From the cell containing the given text, extract its center point as (x, y) coordinate. 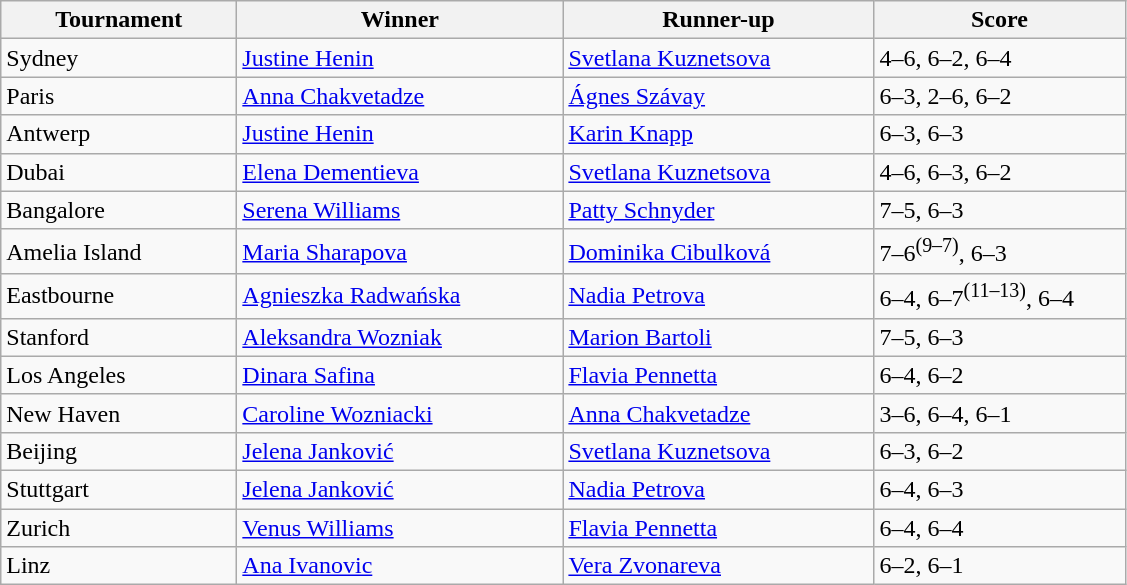
Maria Sharapova (400, 252)
6–4, 6–7(11–13), 6–4 (1000, 296)
Ana Ivanovic (400, 566)
Ágnes Szávay (718, 96)
Sydney (119, 58)
6–2, 6–1 (1000, 566)
Amelia Island (119, 252)
Vera Zvonareva (718, 566)
Beijing (119, 451)
Eastbourne (119, 296)
Agnieszka Radwańska (400, 296)
New Haven (119, 413)
Dinara Safina (400, 375)
Tournament (119, 20)
4–6, 6–2, 6–4 (1000, 58)
6–3, 6–3 (1000, 134)
Los Angeles (119, 375)
Caroline Wozniacki (400, 413)
Bangalore (119, 210)
Dubai (119, 172)
Stuttgart (119, 489)
Paris (119, 96)
Venus Williams (400, 528)
Serena Williams (400, 210)
Winner (400, 20)
6–3, 2–6, 6–2 (1000, 96)
Linz (119, 566)
6–4, 6–2 (1000, 375)
6–4, 6–4 (1000, 528)
4–6, 6–3, 6–2 (1000, 172)
Antwerp (119, 134)
6–3, 6–2 (1000, 451)
Dominika Cibulková (718, 252)
Aleksandra Wozniak (400, 337)
6–4, 6–3 (1000, 489)
Stanford (119, 337)
3–6, 6–4, 6–1 (1000, 413)
Elena Dementieva (400, 172)
Karin Knapp (718, 134)
Runner-up (718, 20)
7–6(9–7), 6–3 (1000, 252)
Zurich (119, 528)
Patty Schnyder (718, 210)
Marion Bartoli (718, 337)
Score (1000, 20)
